Provide the (X, Y) coordinate of the cell's center where the given text is located.  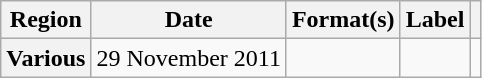
Format(s) (343, 20)
Label (435, 20)
Region (46, 20)
29 November 2011 (188, 58)
Date (188, 20)
Various (46, 58)
